Pinpoint the cell where the given text exists, returning its [X, Y] midpoint coordinate. 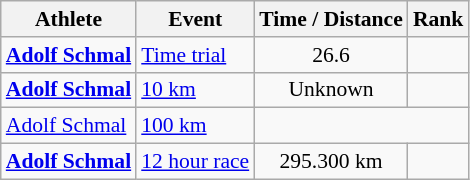
12 hour race [195, 162]
Event [195, 19]
10 km [195, 90]
295.300 km [331, 162]
Time / Distance [331, 19]
Athlete [68, 19]
26.6 [331, 55]
Rank [438, 19]
100 km [195, 126]
Time trial [195, 55]
Unknown [331, 90]
